Scan for the cell matching the given text and deliver its [x, y] coordinate at center. 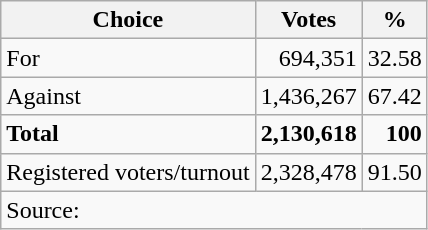
Source: [214, 210]
91.50 [394, 172]
100 [394, 134]
% [394, 20]
694,351 [308, 58]
67.42 [394, 96]
2,130,618 [308, 134]
For [128, 58]
Registered voters/turnout [128, 172]
32.58 [394, 58]
2,328,478 [308, 172]
Total [128, 134]
1,436,267 [308, 96]
Votes [308, 20]
Against [128, 96]
Choice [128, 20]
